Return (X, Y) of the center of cell containing provided text 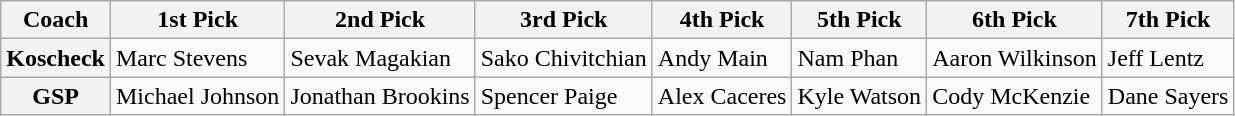
4th Pick (722, 20)
Cody McKenzie (1015, 96)
Dane Sayers (1168, 96)
5th Pick (860, 20)
1st Pick (197, 20)
2nd Pick (380, 20)
Aaron Wilkinson (1015, 58)
Coach (56, 20)
Spencer Paige (564, 96)
Kyle Watson (860, 96)
Jeff Lentz (1168, 58)
Nam Phan (860, 58)
7th Pick (1168, 20)
Sevak Magakian (380, 58)
Andy Main (722, 58)
GSP (56, 96)
Sako Chivitchian (564, 58)
6th Pick (1015, 20)
Alex Caceres (722, 96)
Jonathan Brookins (380, 96)
Koscheck (56, 58)
Marc Stevens (197, 58)
3rd Pick (564, 20)
Michael Johnson (197, 96)
